Pinpoint the cell where the given text exists, returning its (X, Y) midpoint coordinate. 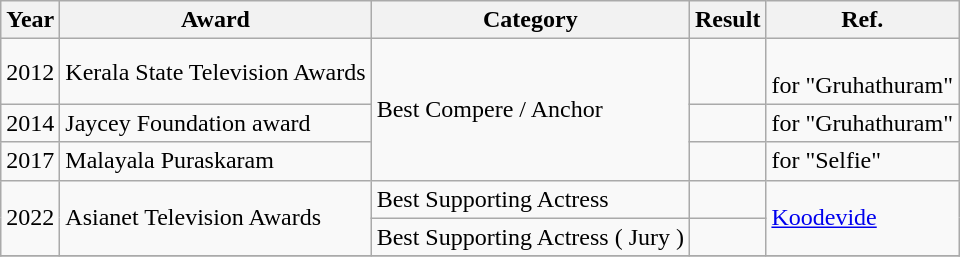
2012 (30, 72)
Kerala State Television Awards (216, 72)
Jaycey Foundation award (216, 123)
Ref. (862, 20)
Best Compere / Anchor (530, 110)
for "Selfie" (862, 161)
Year (30, 20)
2014 (30, 123)
Best Supporting Actress (530, 199)
Best Supporting Actress ( Jury ) (530, 237)
Award (216, 20)
Asianet Television Awards (216, 218)
Malayala Puraskaram (216, 161)
2022 (30, 218)
2017 (30, 161)
Koodevide (862, 218)
Category (530, 20)
Result (728, 20)
